Locate the cell with the specified text and output its [x, y] center coordinate. 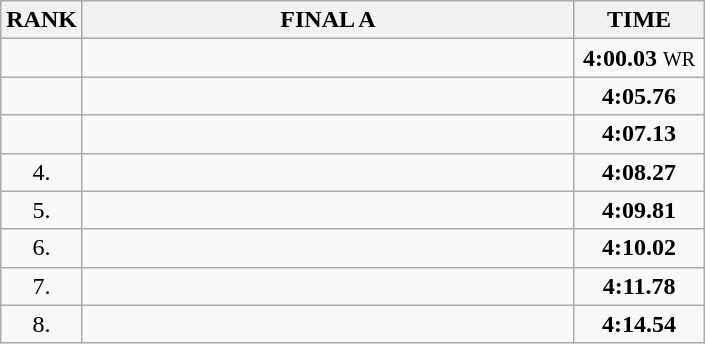
4:08.27 [640, 172]
4:05.76 [640, 96]
6. [42, 248]
8. [42, 324]
TIME [640, 20]
4:14.54 [640, 324]
RANK [42, 20]
5. [42, 210]
FINAL A [328, 20]
4:00.03 WR [640, 58]
4:11.78 [640, 286]
4:10.02 [640, 248]
4:07.13 [640, 134]
4:09.81 [640, 210]
7. [42, 286]
4. [42, 172]
